Provide the [X, Y] coordinate of the cell's center where the given text is located.  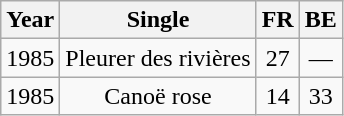
BE [320, 20]
— [320, 58]
14 [278, 96]
Year [30, 20]
FR [278, 20]
33 [320, 96]
Single [158, 20]
27 [278, 58]
Canoë rose [158, 96]
Pleurer des rivières [158, 58]
